Provide the (x, y) coordinate of the cell's center where the given text is located.  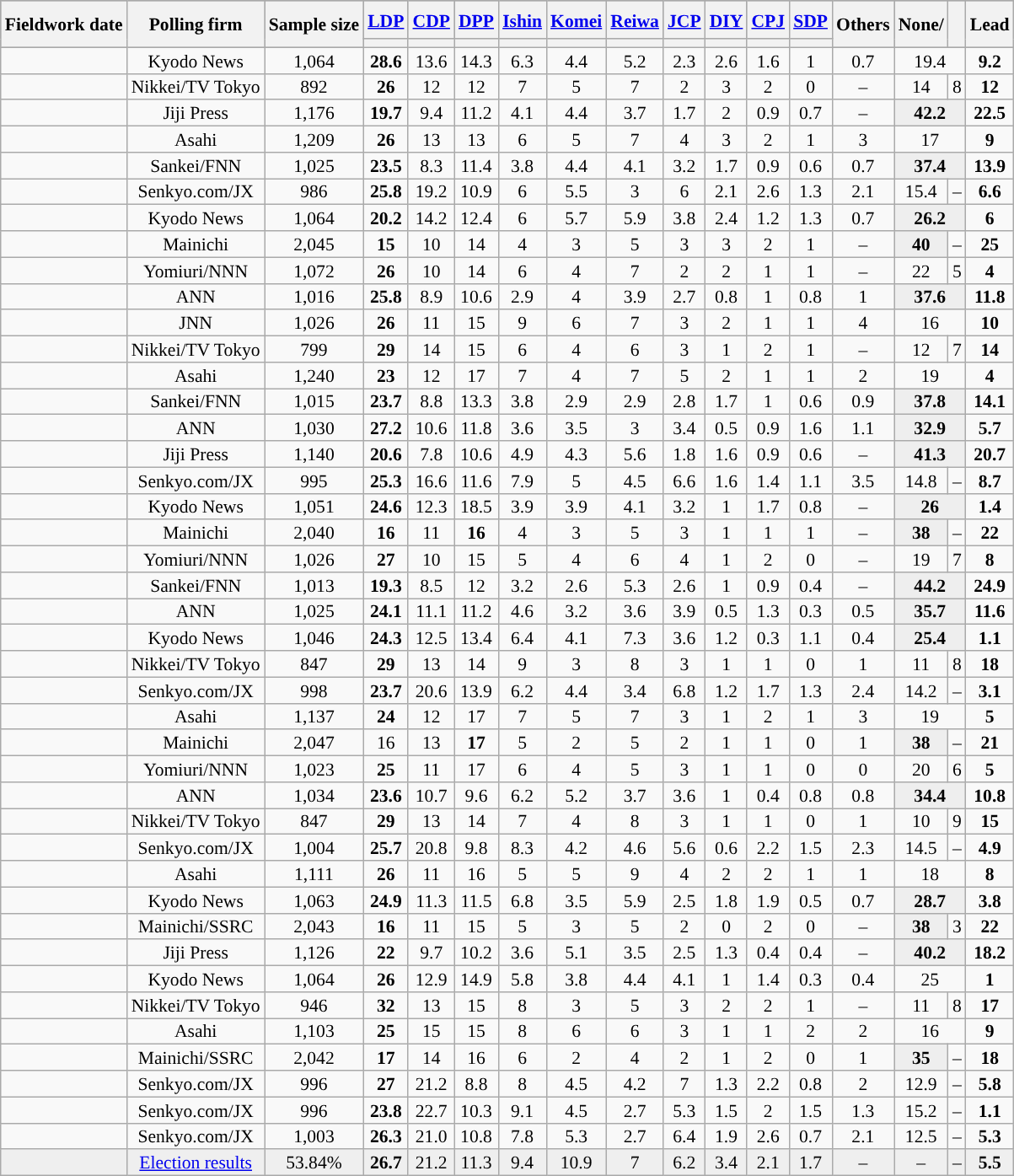
11.1 (431, 612)
15.2 (921, 1109)
946 (314, 1005)
998 (314, 690)
1,003 (314, 1136)
Komei (577, 20)
Reiwa (635, 20)
1,023 (314, 769)
20.2 (386, 217)
40.2 (931, 953)
1,046 (314, 637)
2,042 (314, 1057)
44.2 (931, 585)
7.9 (523, 481)
JNN (196, 324)
2.8 (684, 401)
20 (921, 769)
20.7 (990, 454)
24.1 (386, 612)
1,030 (314, 428)
Others (863, 24)
7.3 (635, 637)
CDP (431, 20)
12.3 (431, 506)
None/ (921, 24)
14.8 (921, 481)
13.3 (476, 401)
6.3 (523, 61)
Ishin (523, 20)
23.5 (386, 165)
24.6 (386, 506)
8.9 (431, 297)
1,034 (314, 796)
4.3 (577, 454)
CPJ (768, 20)
37.6 (931, 297)
2,045 (314, 244)
23 (386, 376)
24.3 (386, 637)
892 (314, 86)
3.1 (990, 690)
10.7 (431, 796)
8.7 (990, 481)
Lead (990, 24)
40 (921, 244)
24 (386, 717)
28.7 (931, 900)
26.3 (386, 1136)
9.7 (431, 953)
1,103 (314, 1032)
12.4 (476, 217)
19.4 (931, 61)
23.6 (386, 796)
23.8 (386, 1109)
15.4 (921, 192)
JCP (684, 20)
11.5 (476, 900)
14.1 (990, 401)
32 (386, 1005)
1,013 (314, 585)
26.7 (386, 1163)
986 (314, 192)
Polling firm (196, 24)
2,047 (314, 744)
34.4 (931, 796)
37.8 (931, 401)
Sample size (314, 24)
26.2 (931, 217)
25.3 (386, 481)
SDP (811, 20)
41.3 (931, 454)
DIY (727, 20)
1,140 (314, 454)
9.8 (476, 848)
995 (314, 481)
21 (990, 744)
799 (314, 349)
22.5 (990, 113)
20.8 (431, 848)
19.7 (386, 113)
10.2 (476, 953)
1,015 (314, 401)
1,240 (314, 376)
25.4 (931, 637)
14.9 (476, 980)
1,004 (314, 848)
9.1 (523, 1109)
2,043 (314, 926)
27.2 (386, 428)
1,051 (314, 506)
18.5 (476, 506)
9.6 (476, 796)
53.84% (314, 1163)
35 (921, 1057)
35.7 (931, 612)
1,111 (314, 873)
32.9 (931, 428)
5.1 (577, 953)
2,040 (314, 533)
22.7 (431, 1109)
42.2 (931, 113)
13.4 (476, 637)
19.3 (386, 585)
1,209 (314, 140)
14.5 (921, 848)
13.6 (431, 61)
1,016 (314, 297)
18.2 (990, 953)
Election results (196, 1163)
21.0 (431, 1136)
19.2 (431, 192)
28.6 (386, 61)
9.2 (990, 61)
LDP (386, 20)
14.3 (476, 61)
Fieldwork date (64, 24)
37.4 (931, 165)
DPP (476, 20)
8.5 (431, 585)
25.7 (386, 848)
1,176 (314, 113)
1,137 (314, 717)
10.3 (476, 1109)
1,072 (314, 270)
1,063 (314, 900)
11.4 (476, 165)
16.6 (431, 481)
1,126 (314, 953)
